Pinpoint the cell where the given text exists, returning its [x, y] midpoint coordinate. 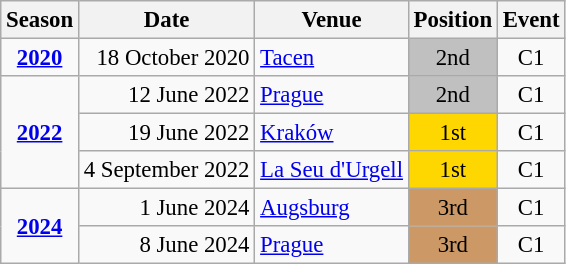
19 June 2022 [166, 133]
4 September 2022 [166, 170]
Event [531, 20]
2020 [40, 58]
Kraków [332, 133]
Position [452, 20]
Augsburg [332, 208]
18 October 2020 [166, 58]
2024 [40, 226]
1 June 2024 [166, 208]
Venue [332, 20]
2022 [40, 132]
Season [40, 20]
Tacen [332, 58]
8 June 2024 [166, 245]
Date [166, 20]
12 June 2022 [166, 95]
La Seu d'Urgell [332, 170]
